Find where the given text appears and provide that cell's center as (x, y) coordinate. 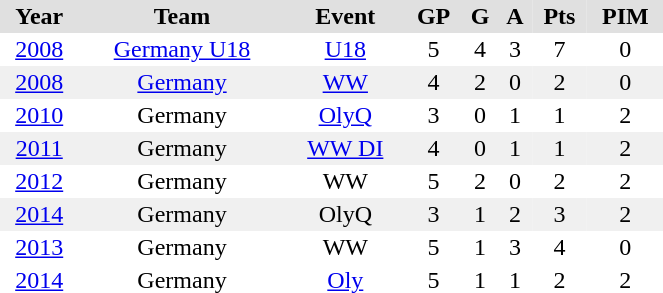
U18 (346, 50)
Event (346, 16)
G (480, 16)
WW DI (346, 148)
2011 (39, 148)
2012 (39, 182)
7 (560, 50)
Pts (560, 16)
2010 (39, 116)
Year (39, 16)
A (515, 16)
Germany U18 (182, 50)
GP (434, 16)
2013 (39, 248)
Team (182, 16)
2014 (39, 214)
